Scan for the cell matching the given text and deliver its [X, Y] coordinate at center. 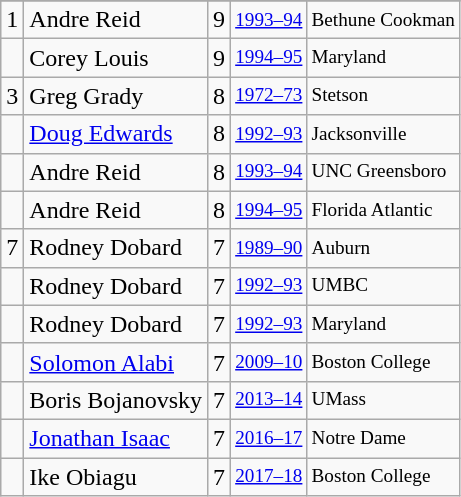
Notre Dame [384, 438]
Doug Edwards [116, 134]
Jonathan Isaac [116, 438]
1 [12, 20]
2017–18 [269, 477]
Stetson [384, 96]
2013–14 [269, 400]
Ike Obiagu [116, 477]
Greg Grady [116, 96]
UMass [384, 400]
Jacksonville [384, 134]
Auburn [384, 248]
1972–73 [269, 96]
UMBC [384, 286]
Corey Louis [116, 58]
UNC Greensboro [384, 172]
Florida Atlantic [384, 210]
Bethune Cookman [384, 20]
2009–10 [269, 362]
2016–17 [269, 438]
3 [12, 96]
Boris Bojanovsky [116, 400]
Solomon Alabi [116, 362]
1989–90 [269, 248]
